Extract the [x, y] coordinate from the center of the cell holding the provided text.  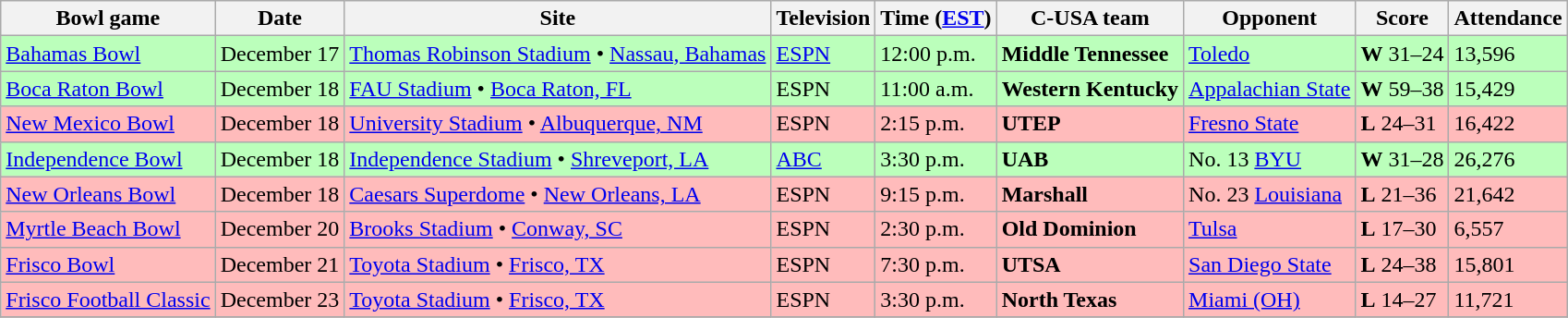
Myrtle Beach Bowl [108, 229]
Tulsa [1270, 229]
15,429 [1508, 89]
W 31–28 [1402, 159]
7:30 p.m. [936, 264]
UTSA [1090, 264]
W 31–24 [1402, 54]
11:00 a.m. [936, 89]
Attendance [1508, 18]
Date [280, 18]
C-USA team [1090, 18]
FAU Stadium • Boca Raton, FL [558, 89]
December 23 [280, 300]
Caesars Superdome • New Orleans, LA [558, 194]
Boca Raton Bowl [108, 89]
Toledo [1270, 54]
L 24–31 [1402, 124]
Frisco Football Classic [108, 300]
L 21–36 [1402, 194]
December 21 [280, 264]
15,801 [1508, 264]
6,557 [1508, 229]
New Mexico Bowl [108, 124]
Television [824, 18]
Independence Stadium • Shreveport, LA [558, 159]
Old Dominion [1090, 229]
University Stadium • Albuquerque, NM [558, 124]
Opponent [1270, 18]
UTEP [1090, 124]
2:15 p.m. [936, 124]
Score [1402, 18]
No. 13 BYU [1270, 159]
2:30 p.m. [936, 229]
W 59–38 [1402, 89]
11,721 [1508, 300]
Middle Tennessee [1090, 54]
26,276 [1508, 159]
Time (EST) [936, 18]
UAB [1090, 159]
No. 23 Louisiana [1270, 194]
Site [558, 18]
Independence Bowl [108, 159]
L 17–30 [1402, 229]
San Diego State [1270, 264]
North Texas [1090, 300]
Western Kentucky [1090, 89]
Bowl game [108, 18]
Appalachian State [1270, 89]
Marshall [1090, 194]
Fresno State [1270, 124]
16,422 [1508, 124]
21,642 [1508, 194]
ABC [824, 159]
Frisco Bowl [108, 264]
December 17 [280, 54]
L 14–27 [1402, 300]
Brooks Stadium • Conway, SC [558, 229]
13,596 [1508, 54]
9:15 p.m. [936, 194]
New Orleans Bowl [108, 194]
Bahamas Bowl [108, 54]
L 24–38 [1402, 264]
Thomas Robinson Stadium • Nassau, Bahamas [558, 54]
December 20 [280, 229]
12:00 p.m. [936, 54]
Miami (OH) [1270, 300]
